Scan for the cell matching the given text and deliver its [X, Y] coordinate at center. 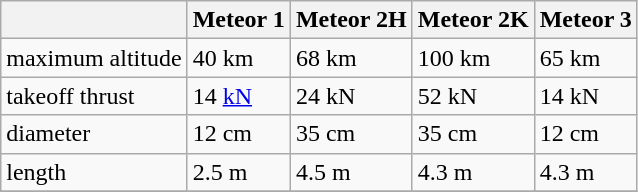
65 km [586, 58]
52 kN [473, 96]
2.5 m [238, 172]
Meteor 3 [586, 20]
100 km [473, 58]
length [94, 172]
Meteor 2H [351, 20]
24 kN [351, 96]
maximum altitude [94, 58]
Meteor 2K [473, 20]
takeoff thrust [94, 96]
diameter [94, 134]
40 km [238, 58]
Meteor 1 [238, 20]
4.5 m [351, 172]
68 km [351, 58]
